Capture the cell that displays the provided text and extract its (x, y) central coordinate. 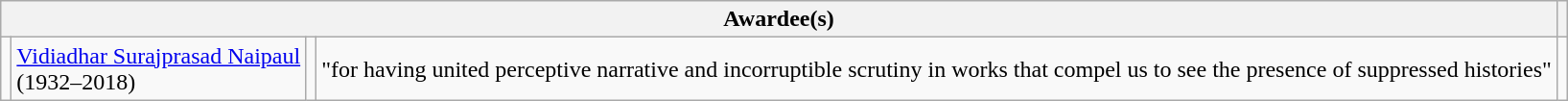
"for having united perceptive narrative and incorruptible scrutiny in works that compel us to see the presence of suppressed histories" (937, 69)
Vidiadhar Surajprasad Naipaul(1932–2018) (159, 69)
Awardee(s) (779, 19)
